Capture the cell that displays the provided text and extract its [X, Y] central coordinate. 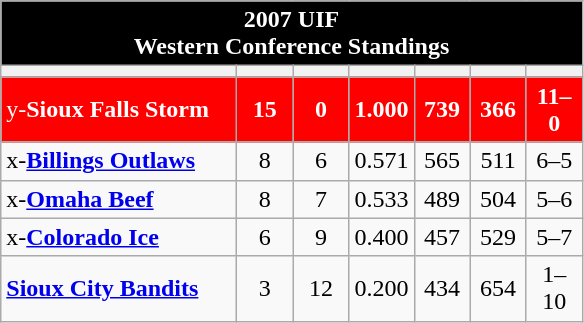
1.000 [382, 110]
3 [265, 288]
504 [498, 199]
0.533 [382, 199]
434 [442, 288]
9 [321, 237]
x-Colorado Ice [119, 237]
654 [498, 288]
12 [321, 288]
15 [265, 110]
739 [442, 110]
x-Omaha Beef [119, 199]
0.200 [382, 288]
457 [442, 237]
489 [442, 199]
366 [498, 110]
5–6 [554, 199]
6–5 [554, 161]
11–0 [554, 110]
7 [321, 199]
0.571 [382, 161]
0 [321, 110]
529 [498, 237]
0.400 [382, 237]
5–7 [554, 237]
511 [498, 161]
y-Sioux Falls Storm [119, 110]
1–10 [554, 288]
x-Billings Outlaws [119, 161]
Sioux City Bandits [119, 288]
2007 UIFWestern Conference Standings [292, 34]
565 [442, 161]
